Search for the cell housing the specified text and yield its [x, y] center coordinate. 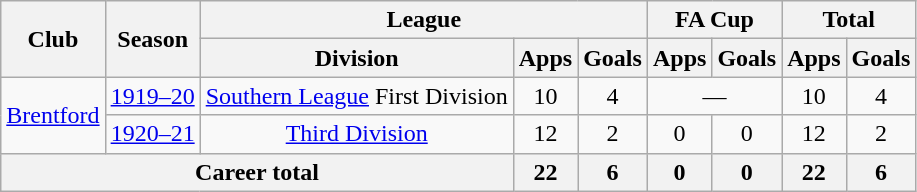
Third Division [356, 134]
1919–20 [152, 96]
Total [849, 20]
FA Cup [714, 20]
League [424, 20]
Southern League First Division [356, 96]
Career total [257, 172]
Brentford [53, 115]
Division [356, 58]
Season [152, 39]
1920–21 [152, 134]
— [714, 96]
Club [53, 39]
